Determine the [x, y] coordinate at the center of the cell enclosing the given text.  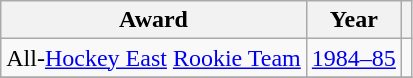
Award [154, 20]
Year [354, 20]
All-Hockey East Rookie Team [154, 58]
1984–85 [354, 58]
